Return the [x, y] coordinate for the center point of the cell that contains the specified text.  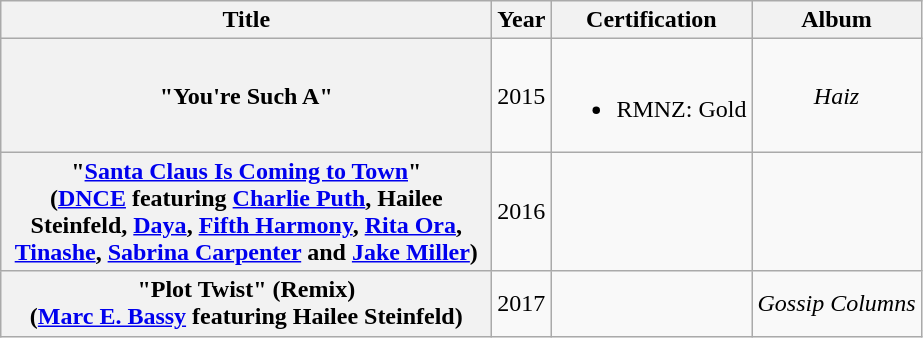
Gossip Columns [836, 304]
"You're Such A" [246, 96]
Certification [652, 20]
Album [836, 20]
2015 [522, 96]
RMNZ: Gold [652, 96]
"Plot Twist" (Remix)(Marc E. Bassy featuring Hailee Steinfeld) [246, 304]
Haiz [836, 96]
2017 [522, 304]
Year [522, 20]
Title [246, 20]
2016 [522, 212]
